Identify which cell holds the provided text, then report its (X, Y) central coordinate. 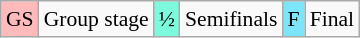
Final (332, 19)
½ (167, 19)
Semifinals (231, 19)
F (293, 19)
GS (20, 19)
Group stage (96, 19)
